Find where the given text appears and provide that cell's center as [X, Y] coordinate. 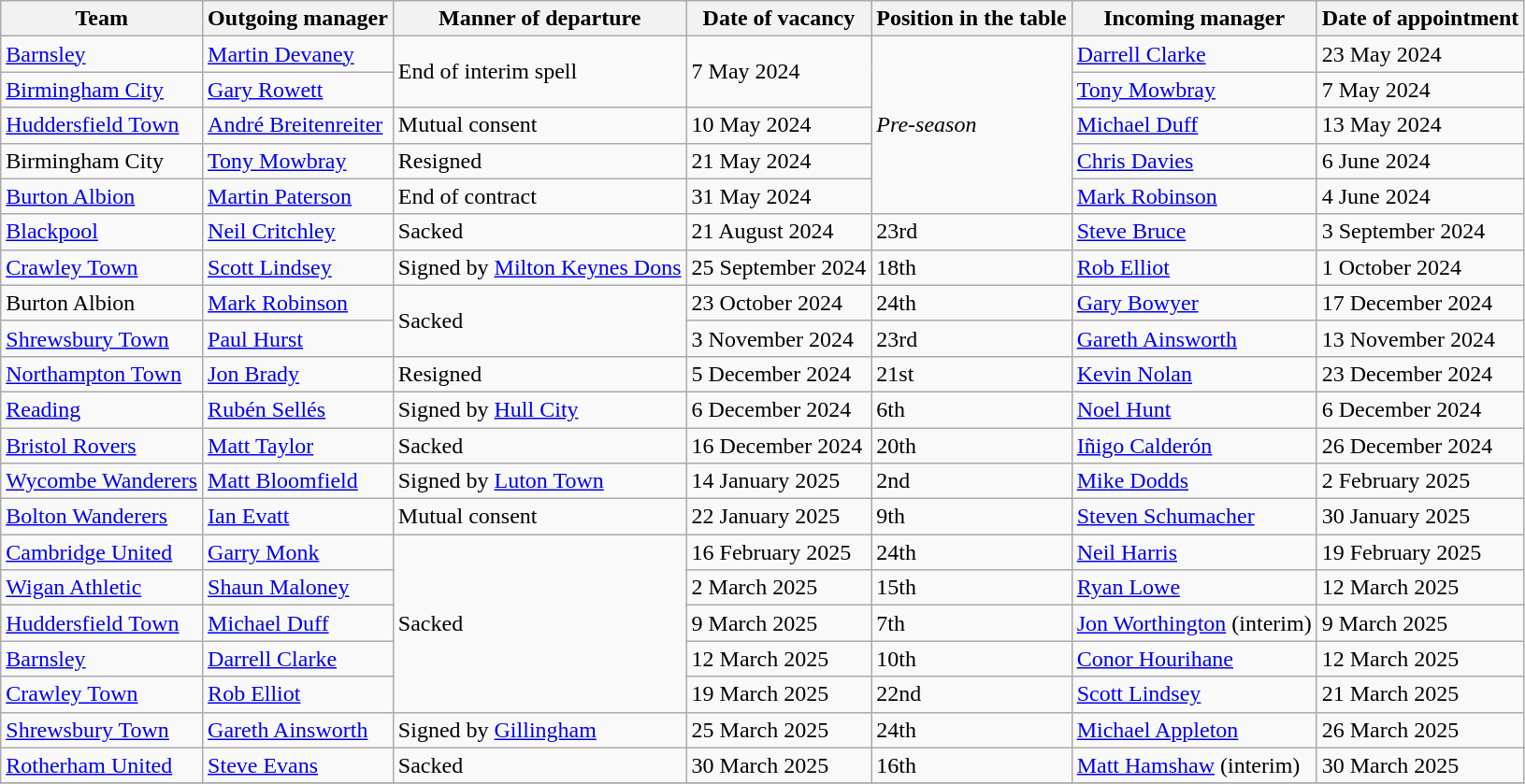
Signed by Gillingham [540, 730]
9th [971, 517]
16th [971, 765]
30 January 2025 [1420, 517]
26 March 2025 [1420, 730]
Gary Rowett [298, 90]
2nd [971, 481]
Shaun Maloney [298, 588]
25 September 2024 [779, 267]
Cambridge United [102, 552]
Steven Schumacher [1194, 517]
16 December 2024 [779, 446]
Jon Worthington (interim) [1194, 623]
2 February 2025 [1420, 481]
Manner of departure [540, 19]
18th [971, 267]
Date of vacancy [779, 19]
Bolton Wanderers [102, 517]
19 March 2025 [779, 694]
21 August 2024 [779, 232]
Conor Hourihane [1194, 659]
André Breitenreiter [298, 125]
13 November 2024 [1420, 338]
Steve Bruce [1194, 232]
Garry Monk [298, 552]
14 January 2025 [779, 481]
Mike Dodds [1194, 481]
Team [102, 19]
17 December 2024 [1420, 303]
Wigan Athletic [102, 588]
Northampton Town [102, 374]
4 June 2024 [1420, 196]
Michael Appleton [1194, 730]
Jon Brady [298, 374]
Matt Bloomfield [298, 481]
3 November 2024 [779, 338]
Reading [102, 409]
1 October 2024 [1420, 267]
Ian Evatt [298, 517]
Neil Critchley [298, 232]
Kevin Nolan [1194, 374]
6th [971, 409]
Noel Hunt [1194, 409]
End of interim spell [540, 72]
25 March 2025 [779, 730]
10th [971, 659]
26 December 2024 [1420, 446]
23 October 2024 [779, 303]
Martin Devaney [298, 54]
Signed by Hull City [540, 409]
End of contract [540, 196]
22 January 2025 [779, 517]
21 May 2024 [779, 161]
Bristol Rovers [102, 446]
Incoming manager [1194, 19]
Gary Bowyer [1194, 303]
21st [971, 374]
22nd [971, 694]
3 September 2024 [1420, 232]
Signed by Luton Town [540, 481]
16 February 2025 [779, 552]
Neil Harris [1194, 552]
Paul Hurst [298, 338]
Steve Evans [298, 765]
15th [971, 588]
Chris Davies [1194, 161]
Rotherham United [102, 765]
Signed by Milton Keynes Dons [540, 267]
2 March 2025 [779, 588]
Pre-season [971, 125]
Matt Hamshaw (interim) [1194, 765]
Iñigo Calderón [1194, 446]
Blackpool [102, 232]
23 May 2024 [1420, 54]
Ryan Lowe [1194, 588]
20th [971, 446]
10 May 2024 [779, 125]
6 June 2024 [1420, 161]
Position in the table [971, 19]
Date of appointment [1420, 19]
Wycombe Wanderers [102, 481]
19 February 2025 [1420, 552]
21 March 2025 [1420, 694]
23 December 2024 [1420, 374]
Matt Taylor [298, 446]
Martin Paterson [298, 196]
31 May 2024 [779, 196]
7th [971, 623]
5 December 2024 [779, 374]
13 May 2024 [1420, 125]
Outgoing manager [298, 19]
Rubén Sellés [298, 409]
